Determine the [X, Y] coordinate at the center of the cell enclosing the given text.  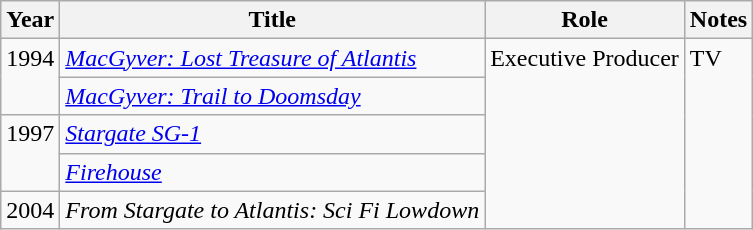
MacGyver: Lost Treasure of Atlantis [272, 58]
Role [585, 20]
1997 [30, 153]
TV [718, 134]
1994 [30, 77]
From Stargate to Atlantis: Sci Fi Lowdown [272, 210]
MacGyver: Trail to Doomsday [272, 96]
Year [30, 20]
Notes [718, 20]
2004 [30, 210]
Executive Producer [585, 134]
Firehouse [272, 172]
Stargate SG-1 [272, 134]
Title [272, 20]
